Find where the given text appears and provide that cell's center as (X, Y) coordinate. 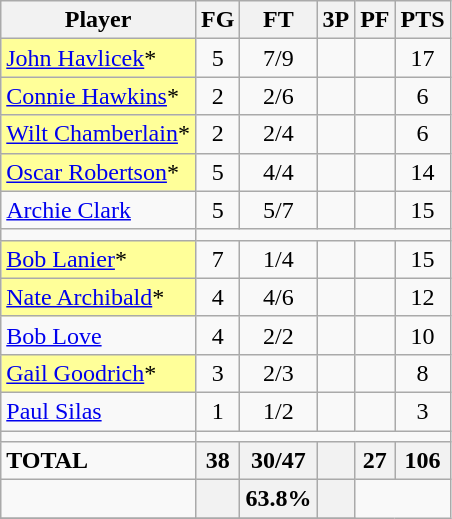
PTS (422, 20)
2/4 (278, 134)
10 (422, 335)
14 (422, 172)
27 (375, 461)
FT (278, 20)
Bob Lanier* (98, 259)
2/3 (278, 373)
John Havlicek* (98, 58)
1 (217, 411)
3P (336, 20)
Connie Hawkins* (98, 96)
1/4 (278, 259)
12 (422, 297)
2/2 (278, 335)
4/6 (278, 297)
1/2 (278, 411)
106 (422, 461)
Gail Goodrich* (98, 373)
Player (98, 20)
38 (217, 461)
17 (422, 58)
Oscar Robertson* (98, 172)
Nate Archibald* (98, 297)
PF (375, 20)
Paul Silas (98, 411)
7 (217, 259)
Bob Love (98, 335)
63.8% (278, 499)
FG (217, 20)
TOTAL (98, 461)
5/7 (278, 210)
4/4 (278, 172)
Archie Clark (98, 210)
7/9 (278, 58)
2/6 (278, 96)
Wilt Chamberlain* (98, 134)
8 (422, 373)
30/47 (278, 461)
